Determine the [X, Y] coordinate at the center of the cell enclosing the given text.  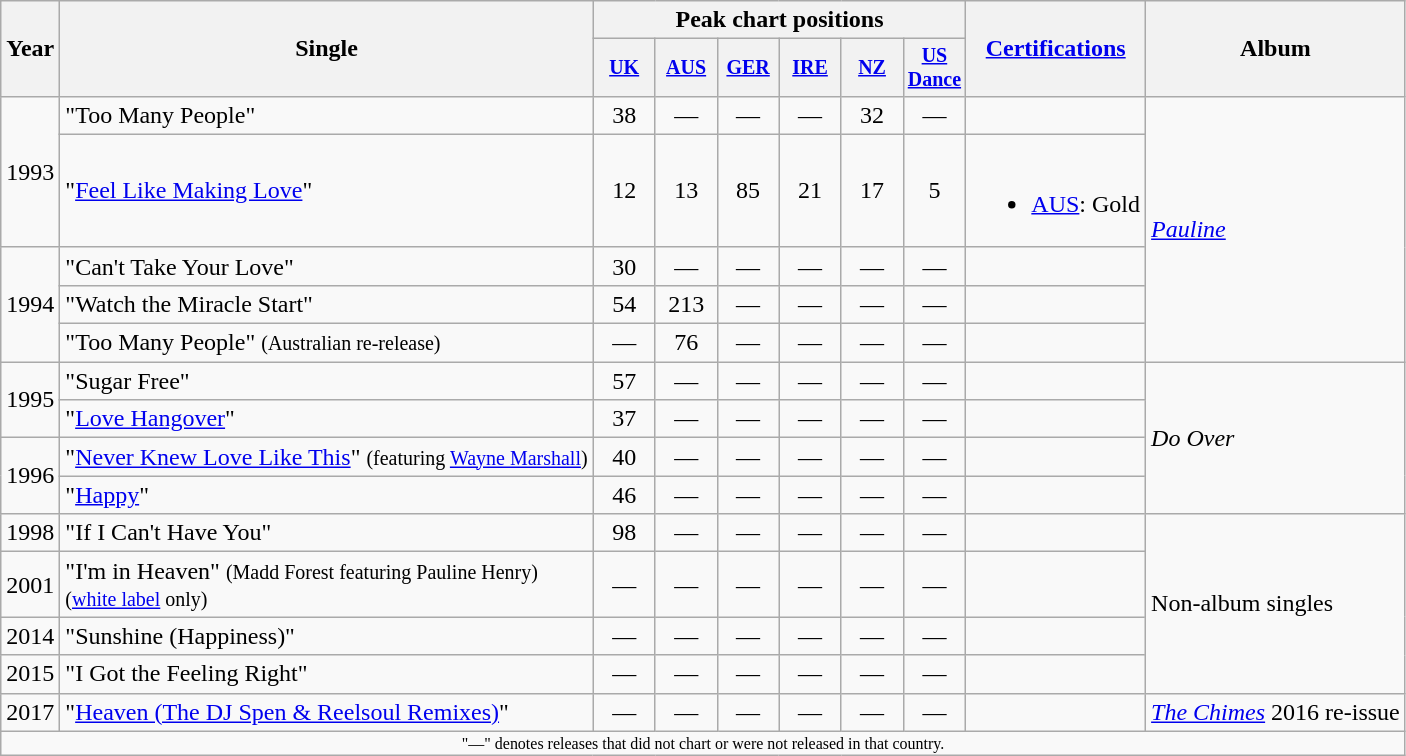
17 [872, 190]
1998 [30, 533]
"Watch the Miracle Start" [326, 304]
"Too Many People" [326, 115]
13 [686, 190]
1994 [30, 304]
Year [30, 49]
213 [686, 304]
Do Over [1276, 438]
"I Got the Feeling Right" [326, 674]
"I'm in Heaven" (Madd Forest featuring Pauline Henry)(white label only) [326, 584]
NZ [872, 68]
40 [624, 457]
57 [624, 381]
"Can't Take Your Love" [326, 266]
32 [872, 115]
46 [624, 495]
"Love Hangover" [326, 419]
Pauline [1276, 228]
37 [624, 419]
5 [934, 190]
"Heaven (The DJ Spen & Reelsoul Remixes)" [326, 712]
Album [1276, 49]
2015 [30, 674]
Single [326, 49]
"Feel Like Making Love" [326, 190]
Peak chart positions [780, 20]
The Chimes 2016 re-issue [1276, 712]
38 [624, 115]
"Sunshine (Happiness)" [326, 636]
98 [624, 533]
UK [624, 68]
12 [624, 190]
"Never Knew Love Like This" (featuring Wayne Marshall) [326, 457]
"Happy" [326, 495]
"Sugar Free" [326, 381]
1993 [30, 172]
2001 [30, 584]
21 [810, 190]
85 [748, 190]
1995 [30, 400]
IRE [810, 68]
1996 [30, 476]
54 [624, 304]
"—" denotes releases that did not chart or were not released in that country. [704, 743]
2017 [30, 712]
Non-album singles [1276, 604]
2014 [30, 636]
Certifications [1056, 49]
AUS: Gold [1056, 190]
"Too Many People" (Australian re-release) [326, 343]
USDance [934, 68]
"If I Can't Have You" [326, 533]
76 [686, 343]
AUS [686, 68]
30 [624, 266]
GER [748, 68]
